Find where the given text appears and provide that cell's center as [X, Y] coordinate. 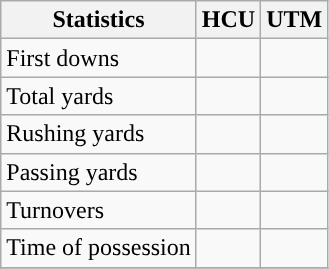
First downs [99, 58]
Total yards [99, 96]
Turnovers [99, 210]
Time of possession [99, 248]
HCU [228, 20]
UTM [294, 20]
Statistics [99, 20]
Passing yards [99, 172]
Rushing yards [99, 134]
